Search for the cell housing the specified text and yield its (x, y) center coordinate. 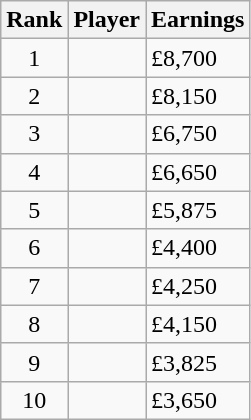
£8,700 (198, 58)
£5,875 (198, 210)
Earnings (198, 20)
2 (34, 96)
£4,400 (198, 248)
£6,650 (198, 172)
£4,150 (198, 324)
£6,750 (198, 134)
£4,250 (198, 286)
4 (34, 172)
Rank (34, 20)
£3,650 (198, 400)
1 (34, 58)
9 (34, 362)
7 (34, 286)
Player (107, 20)
£3,825 (198, 362)
3 (34, 134)
10 (34, 400)
£8,150 (198, 96)
5 (34, 210)
8 (34, 324)
6 (34, 248)
